From the cell containing the given text, extract its center point as (X, Y) coordinate. 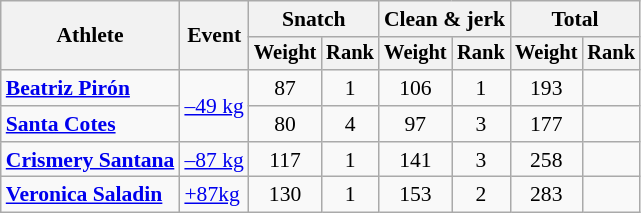
193 (546, 88)
+87kg (214, 195)
4 (350, 124)
283 (546, 195)
141 (416, 160)
Total (575, 19)
Clean & jerk (444, 19)
–49 kg (214, 106)
80 (285, 124)
106 (416, 88)
Athlete (90, 36)
130 (285, 195)
Beatriz Pirón (90, 88)
97 (416, 124)
177 (546, 124)
117 (285, 160)
Santa Cotes (90, 124)
–87 kg (214, 160)
87 (285, 88)
258 (546, 160)
Event (214, 36)
153 (416, 195)
Snatch (314, 19)
Crismery Santana (90, 160)
2 (481, 195)
Veronica Saladin (90, 195)
